Provide the (x, y) coordinate of the cell's center where the given text is located.  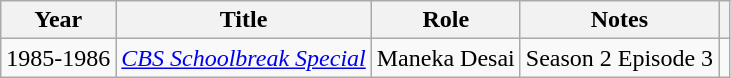
CBS Schoolbreak Special (244, 58)
Title (244, 20)
Year (58, 20)
Notes (619, 20)
Role (446, 20)
Maneka Desai (446, 58)
Season 2 Episode 3 (619, 58)
1985-1986 (58, 58)
